For the text-containing cell, return its midpoint in (x, y) coordinate format. 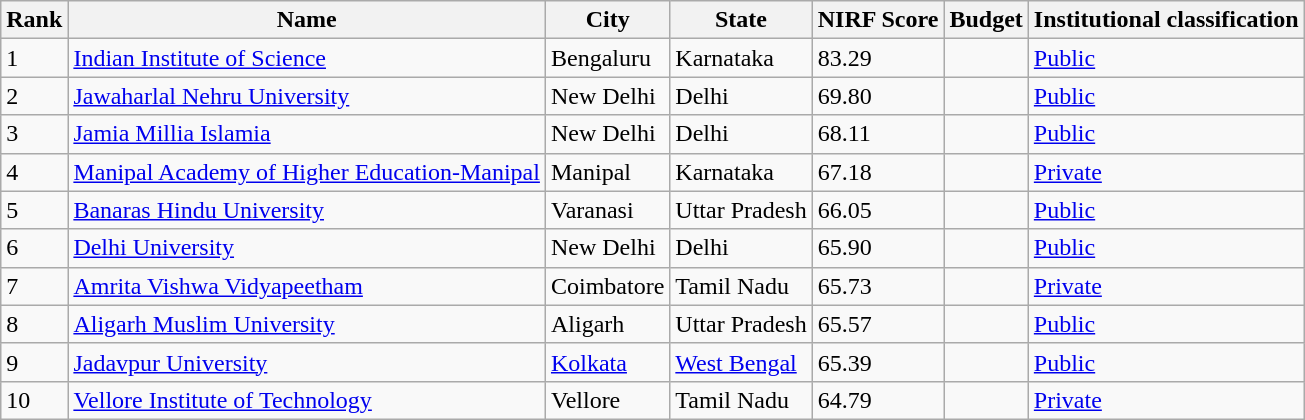
Jawaharlal Nehru University (307, 96)
Name (307, 20)
Aligarh Muslim University (307, 324)
3 (34, 134)
Delhi University (307, 248)
Manipal Academy of Higher Education-Manipal (307, 172)
Aligarh (607, 324)
6 (34, 248)
Amrita Vishwa Vidyapeetham (307, 286)
Coimbatore (607, 286)
Bengaluru (607, 58)
Banaras Hindu University (307, 210)
Indian Institute of Science (307, 58)
8 (34, 324)
Manipal (607, 172)
65.39 (878, 362)
Jamia Millia Islamia (307, 134)
Budget (986, 20)
68.11 (878, 134)
66.05 (878, 210)
10 (34, 400)
NIRF Score (878, 20)
65.57 (878, 324)
West Bengal (741, 362)
Jadavpur University (307, 362)
65.73 (878, 286)
83.29 (878, 58)
5 (34, 210)
Vellore (607, 400)
Rank (34, 20)
Institutional classification (1166, 20)
City (607, 20)
2 (34, 96)
Varanasi (607, 210)
4 (34, 172)
1 (34, 58)
65.90 (878, 248)
9 (34, 362)
Vellore Institute of Technology (307, 400)
7 (34, 286)
69.80 (878, 96)
State (741, 20)
Kolkata (607, 362)
67.18 (878, 172)
64.79 (878, 400)
